Locate the cell with the specified text and output its (x, y) center coordinate. 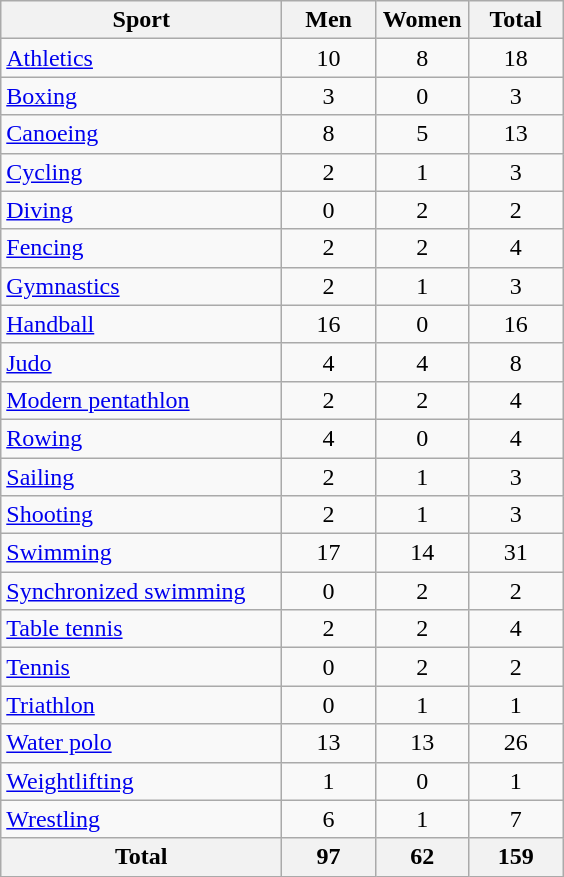
Weightlifting (142, 781)
97 (329, 857)
17 (329, 553)
Synchronized swimming (142, 591)
Modern pentathlon (142, 400)
26 (516, 743)
159 (516, 857)
Water polo (142, 743)
6 (329, 819)
Shooting (142, 515)
Athletics (142, 58)
Diving (142, 210)
14 (422, 553)
31 (516, 553)
Table tennis (142, 629)
Women (422, 20)
Rowing (142, 438)
Tennis (142, 667)
62 (422, 857)
10 (329, 58)
Men (329, 20)
Boxing (142, 96)
Cycling (142, 172)
Judo (142, 362)
Fencing (142, 248)
7 (516, 819)
Gymnastics (142, 286)
Triathlon (142, 705)
Swimming (142, 553)
Sailing (142, 477)
Canoeing (142, 134)
Handball (142, 324)
18 (516, 58)
Wrestling (142, 819)
5 (422, 134)
Sport (142, 20)
